Extract the [x, y] coordinate from the center of the cell holding the provided text.  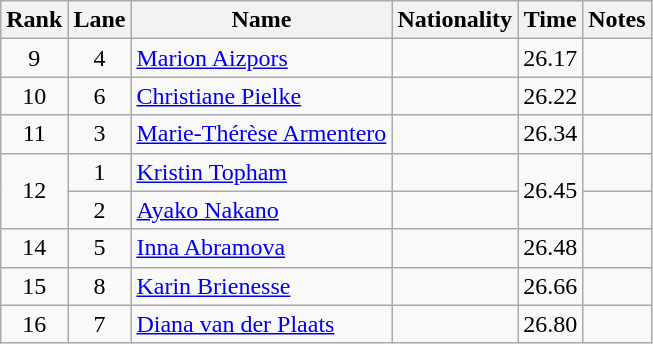
Marion Aizpors [262, 58]
Notes [617, 20]
Nationality [455, 20]
Inna Abramova [262, 248]
Ayako Nakano [262, 210]
Time [550, 20]
11 [34, 134]
Diana van der Plaats [262, 324]
26.80 [550, 324]
6 [100, 96]
15 [34, 286]
Lane [100, 20]
26.45 [550, 191]
Christiane Pielke [262, 96]
8 [100, 286]
1 [100, 172]
26.48 [550, 248]
Name [262, 20]
26.22 [550, 96]
26.66 [550, 286]
14 [34, 248]
26.17 [550, 58]
16 [34, 324]
2 [100, 210]
4 [100, 58]
Marie-Thérèse Armentero [262, 134]
10 [34, 96]
5 [100, 248]
3 [100, 134]
Kristin Topham [262, 172]
Karin Brienesse [262, 286]
9 [34, 58]
12 [34, 191]
7 [100, 324]
Rank [34, 20]
26.34 [550, 134]
